Find where the given text appears and provide that cell's center as [X, Y] coordinate. 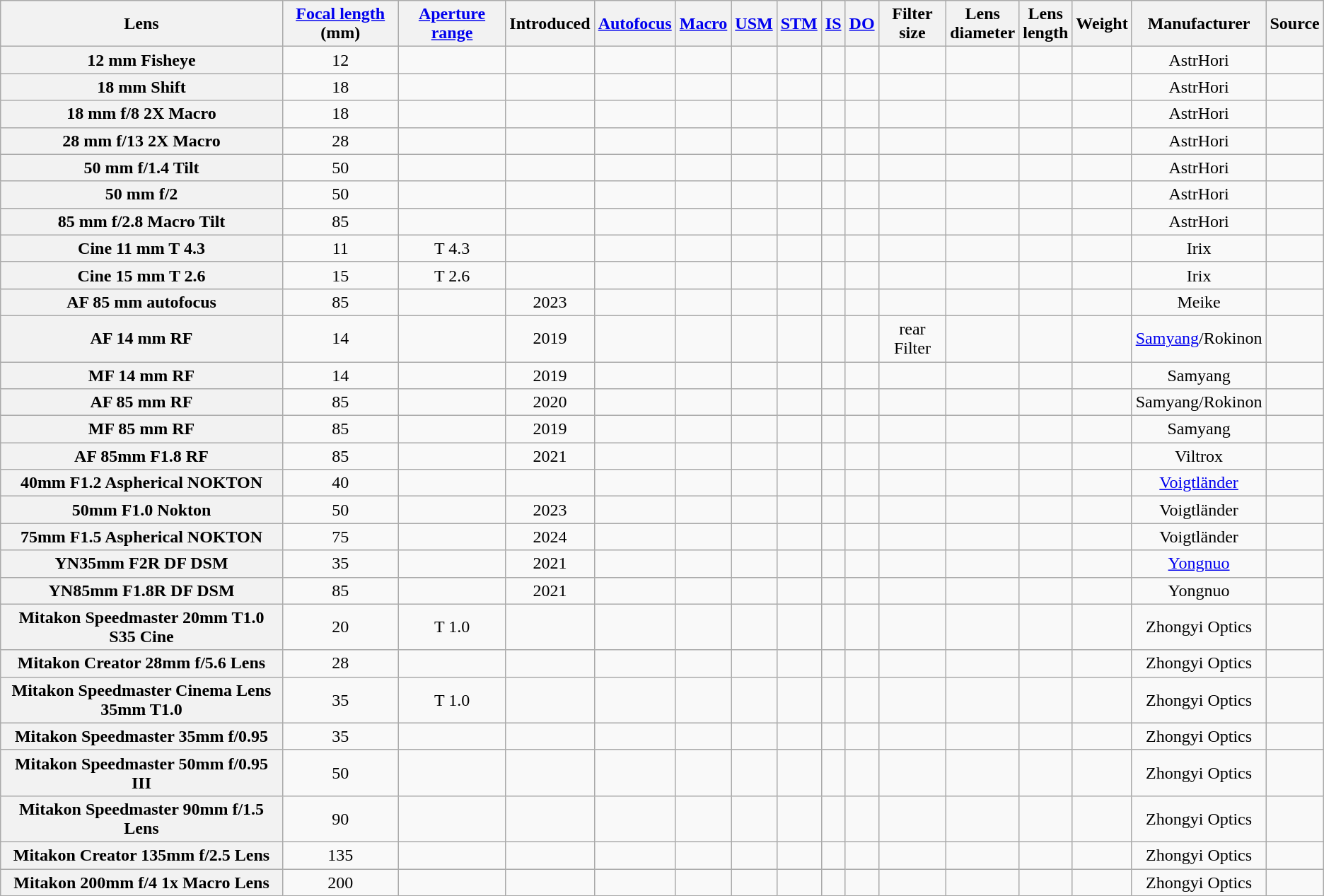
YN85mm F1.8R DF DSM [141, 590]
20 [340, 627]
75mm F1.5 Aspherical NOKTON [141, 537]
12 [340, 60]
40mm F1.2 Aspherical NOKTON [141, 483]
Aperture range [452, 24]
15 [340, 275]
Autofocus [635, 24]
135 [340, 855]
Lens [141, 24]
12 mm Fisheye [141, 60]
Lenslength [1045, 24]
rear Filter [912, 338]
50mm F1.0 Nokton [141, 510]
2024 [550, 537]
Lensdiameter [983, 24]
11 [340, 248]
YN35mm F2R DF DSM [141, 564]
90 [340, 819]
Introduced [550, 24]
STM [799, 24]
AF 85 mm RF [141, 402]
Cine 15 mm T 2.6 [141, 275]
Mitakon Speedmaster Cinema Lens 35mm T1.0 [141, 700]
Mitakon Creator 135mm f/2.5 Lens [141, 855]
Mitakon Speedmaster 50mm f/0.95 III [141, 772]
AF 14 mm RF [141, 338]
75 [340, 537]
Manufacturer [1199, 24]
AF 85 mm autofocus [141, 302]
28 mm f/13 2X Macro [141, 141]
50 mm f/1.4 Tilt [141, 168]
T 4.3 [452, 248]
200 [340, 882]
Mitakon Speedmaster 20mm T1.0 S35 Cine [141, 627]
T 2.6 [452, 275]
DO [861, 24]
Macro [703, 24]
50 mm f/2 [141, 194]
Mitakon Speedmaster 35mm f/0.95 [141, 736]
Meike [1199, 302]
40 [340, 483]
85 mm f/2.8 Macro Tilt [141, 221]
Mitakon 200mm f/4 1x Macro Lens [141, 882]
Focal length (mm) [340, 24]
Cine 11 mm T 4.3 [141, 248]
2020 [550, 402]
AF 85mm F1.8 RF [141, 456]
18 mm Shift [141, 87]
MF 85 mm RF [141, 429]
Mitakon Speedmaster 90mm f/1.5 Lens [141, 819]
Viltrox [1199, 456]
IS [833, 24]
18 mm f/8 2X Macro [141, 114]
Mitakon Creator 28mm f/5.6 Lens [141, 663]
Source [1294, 24]
Filtersize [912, 24]
MF 14 mm RF [141, 376]
Weight [1102, 24]
USM [754, 24]
